Find where the given text appears and provide that cell's center as (x, y) coordinate. 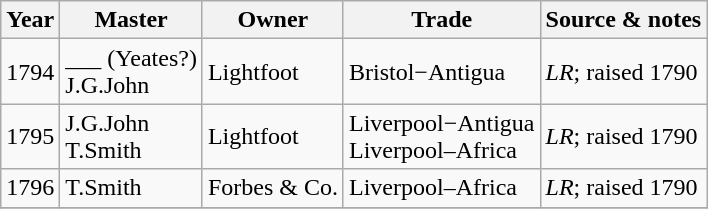
J.G.JohnT.Smith (132, 136)
Liverpool–Africa (442, 188)
___ (Yeates?)J.G.John (132, 72)
1796 (30, 188)
Year (30, 20)
Owner (272, 20)
Master (132, 20)
Forbes & Co. (272, 188)
1795 (30, 136)
1794 (30, 72)
Liverpool−AntiguaLiverpool–Africa (442, 136)
Trade (442, 20)
Bristol−Antigua (442, 72)
Source & notes (624, 20)
T.Smith (132, 188)
